Capture the cell that displays the provided text and extract its (x, y) central coordinate. 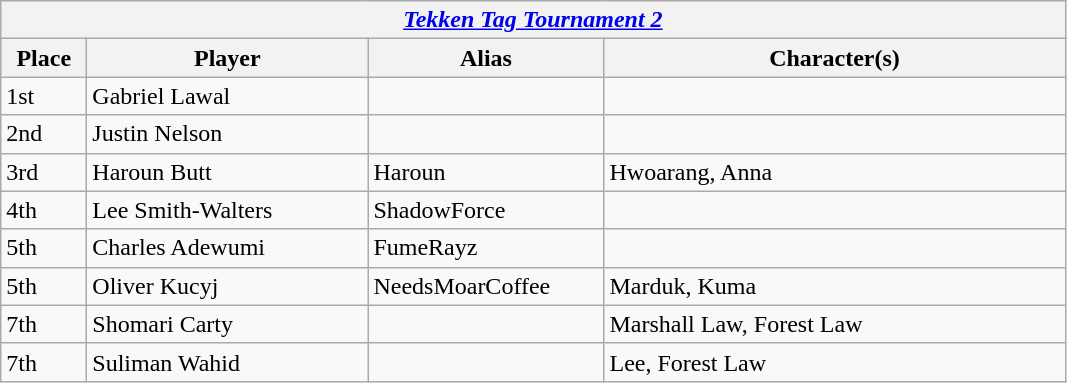
FumeRayz (486, 248)
NeedsMoarCoffee (486, 286)
Marduk, Kuma (834, 286)
Justin Nelson (228, 134)
Haroun (486, 172)
Tekken Tag Tournament 2 (533, 20)
ShadowForce (486, 210)
Alias (486, 58)
Player (228, 58)
2nd (44, 134)
Lee Smith-Walters (228, 210)
Shomari Carty (228, 324)
Haroun Butt (228, 172)
Gabriel Lawal (228, 96)
Character(s) (834, 58)
1st (44, 96)
Marshall Law, Forest Law (834, 324)
Hwoarang, Anna (834, 172)
4th (44, 210)
3rd (44, 172)
Suliman Wahid (228, 362)
Oliver Kucyj (228, 286)
Place (44, 58)
Lee, Forest Law (834, 362)
Charles Adewumi (228, 248)
